Find where the given text appears and provide that cell's center as (x, y) coordinate. 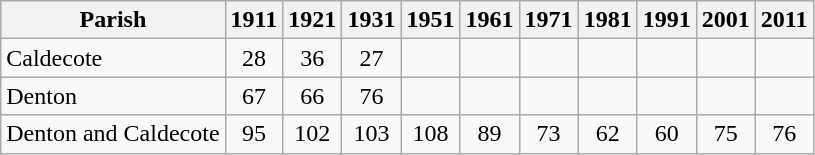
60 (666, 134)
1961 (490, 20)
73 (548, 134)
Denton (113, 96)
1911 (254, 20)
1931 (372, 20)
75 (726, 134)
1971 (548, 20)
66 (312, 96)
36 (312, 58)
62 (608, 134)
1951 (430, 20)
67 (254, 96)
2011 (784, 20)
27 (372, 58)
Parish (113, 20)
2001 (726, 20)
89 (490, 134)
Caldecote (113, 58)
Denton and Caldecote (113, 134)
28 (254, 58)
1921 (312, 20)
102 (312, 134)
103 (372, 134)
95 (254, 134)
108 (430, 134)
1991 (666, 20)
1981 (608, 20)
